Pinpoint the cell where the given text exists, returning its [X, Y] midpoint coordinate. 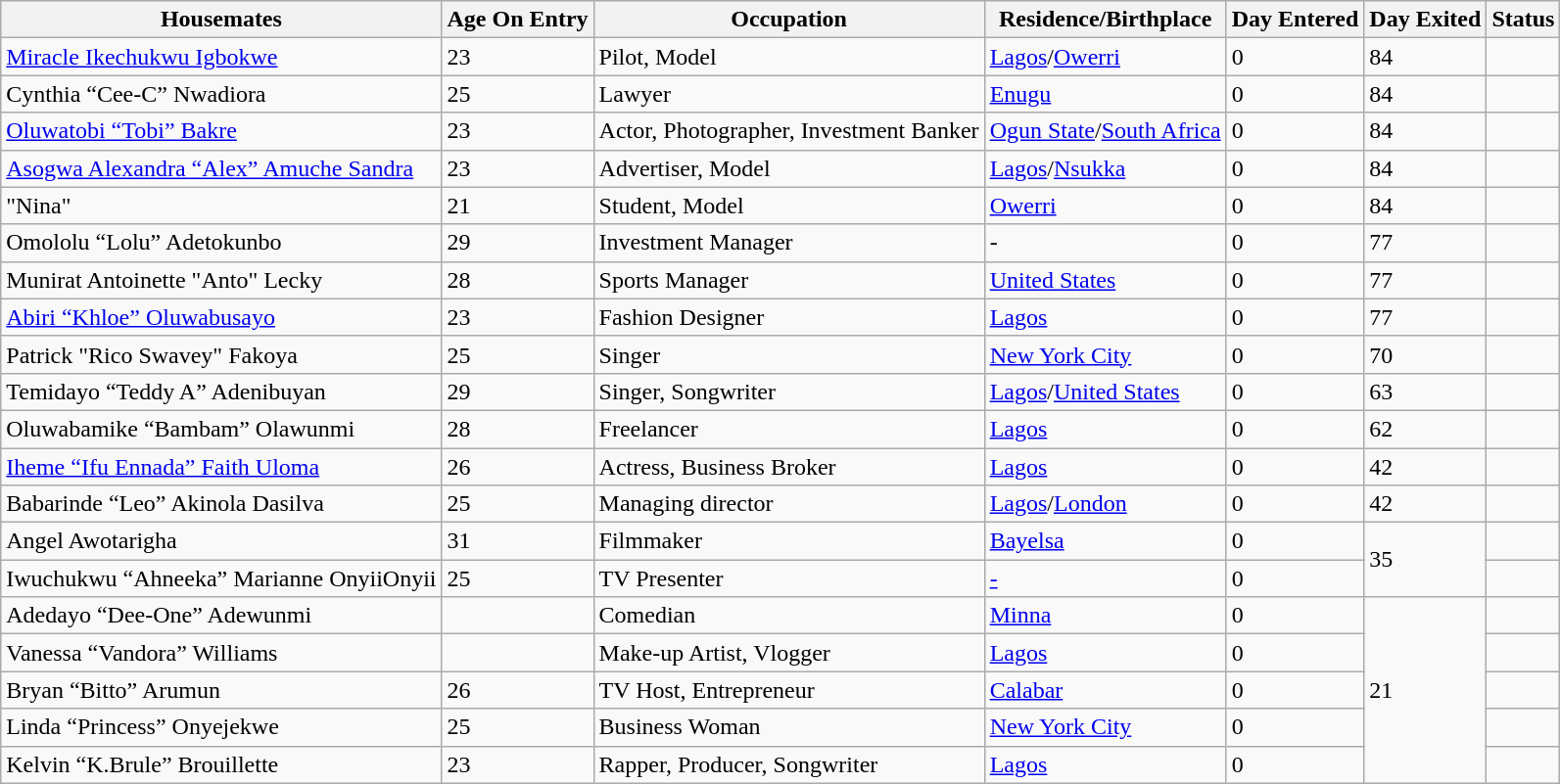
Investment Manager [789, 243]
Iheme “Ifu Ennada” Faith Uloma [221, 467]
Lagos/Nsukka [1105, 168]
Advertiser, Model [789, 168]
Angel Awotarigha [221, 541]
Omololu “Lolu” Adetokunbo [221, 243]
Oluwatobi “Tobi” Bakre [221, 131]
Age On Entry [517, 20]
"Nina" [221, 206]
Pilot, Model [789, 57]
Asogwa Alexandra “Alex” Amuche Sandra [221, 168]
Lagos/Owerri [1105, 57]
62 [1426, 429]
Owerri [1105, 206]
Abiri “Khloe” Oluwabusayo [221, 317]
Ogun State/South Africa [1105, 131]
Lagos/United States [1105, 392]
Linda “Princess” Onyejekwe [221, 727]
Actress, Business Broker [789, 467]
Adedayo “Dee-One” Adewunmi [221, 616]
Sports Manager [789, 280]
Day Exited [1426, 20]
Freelancer [789, 429]
United States [1105, 280]
Singer [789, 354]
31 [517, 541]
Iwuchukwu “Ahneeka” Marianne OnyiiOnyii [221, 578]
Business Woman [789, 727]
Lawyer [789, 94]
Rapper, Producer, Songwriter [789, 764]
TV Presenter [789, 578]
Fashion Designer [789, 317]
Occupation [789, 20]
Oluwabamike “Bambam” Olawunmi [221, 429]
Comedian [789, 616]
Patrick "Rico Swavey" Fakoya [221, 354]
Residence/Birthplace [1105, 20]
Managing director [789, 504]
Kelvin “K.Brule” Brouillette [221, 764]
Enugu [1105, 94]
Munirat Antoinette "Anto" Lecky [221, 280]
Day Entered [1295, 20]
Filmmaker [789, 541]
Miracle Ikechukwu Igbokwe [221, 57]
Housemates [221, 20]
Lagos/London [1105, 504]
Bayelsa [1105, 541]
Temidayo “Teddy A” Adenibuyan [221, 392]
Bryan “Bitto” Arumun [221, 690]
Minna [1105, 616]
Vanessa “Vandora” Williams [221, 653]
Actor, Photographer, Investment Banker [789, 131]
Make-up Artist, Vlogger [789, 653]
63 [1426, 392]
35 [1426, 560]
TV Host, Entrepreneur [789, 690]
Student, Model [789, 206]
70 [1426, 354]
Calabar [1105, 690]
Status [1524, 20]
Babarinde “Leo” Akinola Dasilva [221, 504]
Singer, Songwriter [789, 392]
Cynthia “Cee-C” Nwadiora [221, 94]
